Determine the [X, Y] coordinate at the center of the cell enclosing the given text.  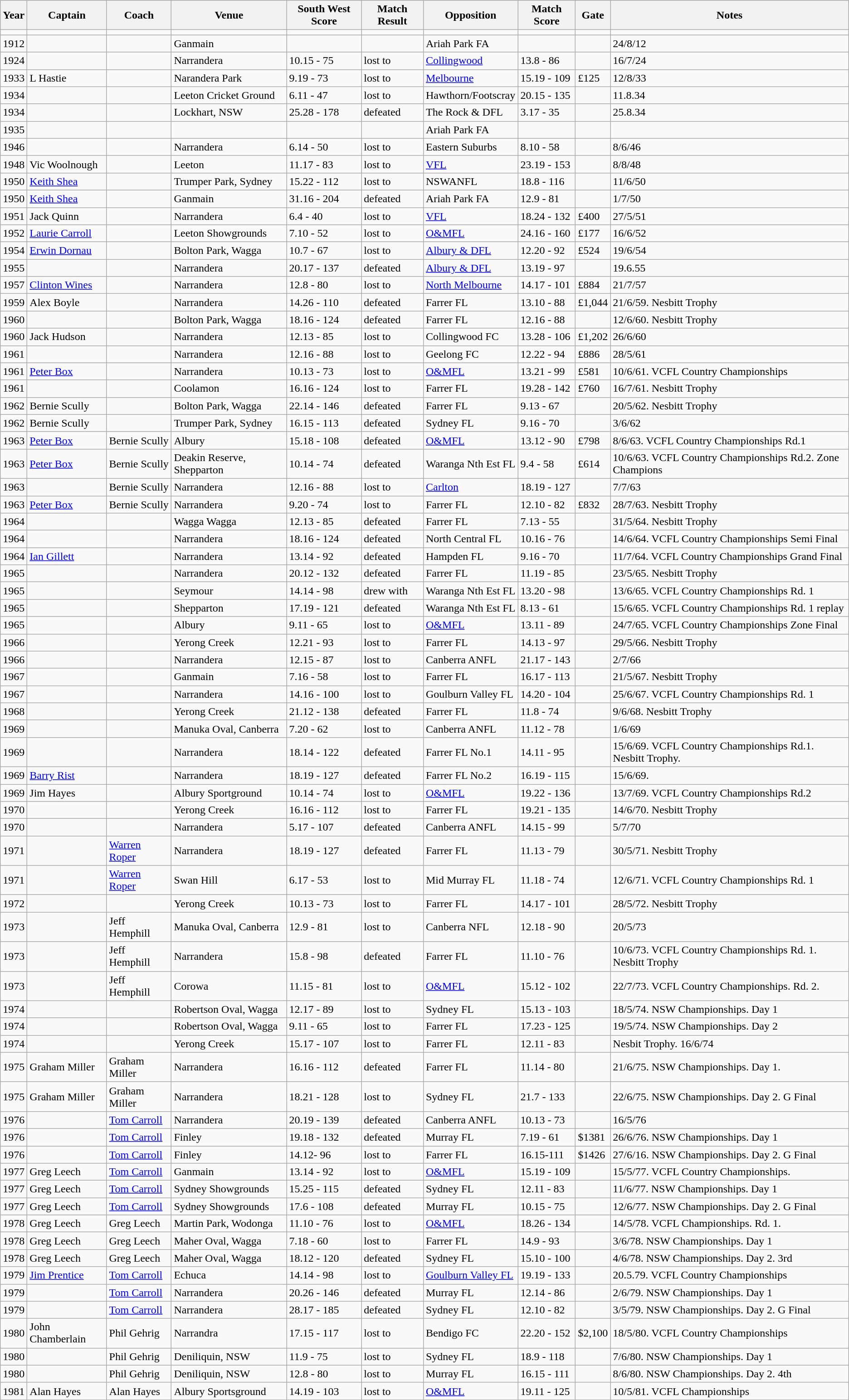
$1426 [593, 1155]
13.11 - 89 [547, 625]
17.23 - 125 [547, 1026]
1948 [14, 164]
13.28 - 106 [547, 337]
Leeton Cricket Ground [229, 95]
12/6/77. NSW Championships. Day 2. G Final [729, 1206]
4/6/78. NSW Championships. Day 2. 3rd [729, 1258]
£1,044 [593, 302]
7.18 - 60 [324, 1241]
16.16 - 124 [324, 389]
£524 [593, 251]
9.4 - 58 [547, 463]
17.6 - 108 [324, 1206]
1935 [14, 130]
11.15 - 81 [324, 986]
14.26 - 110 [324, 302]
20/5/73 [729, 927]
12/8/33 [729, 78]
18/5/80. VCFL Country Championships [729, 1333]
20/5/62. Nesbitt Trophy [729, 406]
11.9 - 75 [324, 1356]
19/6/54 [729, 251]
14.13 - 97 [547, 642]
11.14 - 80 [547, 1067]
1954 [14, 251]
12.14 - 86 [547, 1293]
North Central FL [470, 539]
20.5.79. VCFL Country Championships [729, 1275]
Year [14, 15]
Coach [139, 15]
13/7/69. VCFL Country Championships Rd.2 [729, 793]
19.19 - 133 [547, 1275]
Match Result [393, 15]
11.13 - 79 [547, 851]
20.12 - 132 [324, 574]
9.13 - 67 [547, 406]
Jim Prentice [67, 1275]
The Rock & DFL [470, 112]
8/6/46 [729, 147]
20.15 - 135 [547, 95]
15.10 - 100 [547, 1258]
South West Score [324, 15]
24/7/65. VCFL Country Championships Zone Final [729, 625]
2/7/66 [729, 660]
11/6/77. NSW Championships. Day 1 [729, 1189]
1959 [14, 302]
Jim Hayes [67, 793]
Seymour [229, 591]
21.17 - 143 [547, 660]
18.14 - 122 [324, 752]
Leeton Showgrounds [229, 233]
1981 [14, 1391]
15.25 - 115 [324, 1189]
Melbourne [470, 78]
16/7/61. Nesbitt Trophy [729, 389]
5.17 - 107 [324, 827]
Jack Hudson [67, 337]
15.22 - 112 [324, 181]
7/7/63 [729, 487]
11.17 - 83 [324, 164]
21/6/59. Nesbitt Trophy [729, 302]
18.8 - 116 [547, 181]
£798 [593, 440]
Alex Boyle [67, 302]
Narandera Park [229, 78]
18.9 - 118 [547, 1356]
16.15 - 113 [324, 423]
12/6/60. Nesbitt Trophy [729, 320]
Narrandra [229, 1333]
11.12 - 78 [547, 729]
Laurie Carroll [67, 233]
£125 [593, 78]
15/6/65. VCFL Country Championships Rd. 1 replay [729, 608]
2/6/79. NSW Championships. Day 1 [729, 1293]
18.21 - 128 [324, 1096]
19.6.55 [729, 268]
20.26 - 146 [324, 1293]
28/7/63. Nesbitt Trophy [729, 505]
26/6/76. NSW Championships. Day 1 [729, 1137]
1951 [14, 216]
£760 [593, 389]
Farrer FL No.2 [470, 775]
Coolamon [229, 389]
Hampden FL [470, 556]
Ian Gillett [67, 556]
3/5/79. NSW Championships. Day 2. G Final [729, 1310]
22/6/75. NSW Championships. Day 2. G Final [729, 1096]
13.19 - 97 [547, 268]
8/8/48 [729, 164]
Albury Sportground [229, 793]
11/7/64. VCFL Country Championships Grand Final [729, 556]
3.17 - 35 [547, 112]
3/6/78. NSW Championships. Day 1 [729, 1241]
15/5/77. VCFL Country Championships. [729, 1172]
Wagga Wagga [229, 522]
11.8.34 [729, 95]
12.17 - 89 [324, 1009]
6.11 - 47 [324, 95]
Bendigo FC [470, 1333]
31.16 - 204 [324, 199]
Swan Hill [229, 880]
9/6/68. Nesbitt Trophy [729, 711]
25.28 - 178 [324, 112]
12.22 - 94 [547, 354]
21/6/75. NSW Championships. Day 1. [729, 1067]
$2,100 [593, 1333]
9.19 - 73 [324, 78]
Collingwood [470, 61]
Corowa [229, 986]
Barry Rist [67, 775]
11.18 - 74 [547, 880]
21.12 - 138 [324, 711]
1933 [14, 78]
Vic Woolnough [67, 164]
£1,202 [593, 337]
16/5/76 [729, 1120]
Echuca [229, 1275]
28/5/72. Nesbitt Trophy [729, 904]
North Melbourne [470, 285]
1968 [14, 711]
26/6/60 [729, 337]
Albury Sportsground [229, 1391]
1912 [14, 44]
16.15 - 111 [547, 1374]
23.19 - 153 [547, 164]
Carlton [470, 487]
14.19 - 103 [324, 1391]
1/6/69 [729, 729]
Hawthorn/Footscray [470, 95]
15.18 - 108 [324, 440]
10/6/63. VCFL Country Championships Rd.2. Zone Champions [729, 463]
18.24 - 132 [547, 216]
13.21 - 99 [547, 371]
3/6/62 [729, 423]
10/6/73. VCFL Country Championships Rd. 1. Nesbitt Trophy [729, 957]
14/5/78. VCFL Championships. Rd. 1. [729, 1224]
Jack Quinn [67, 216]
Opposition [470, 15]
14/6/64. VCFL Country Championships Semi Final [729, 539]
1924 [14, 61]
1/7/50 [729, 199]
8/6/63. VCFL Country Championships Rd.1 [729, 440]
17.15 - 117 [324, 1333]
19.28 - 142 [547, 389]
1955 [14, 268]
13.10 - 88 [547, 302]
14.20 - 104 [547, 694]
28.17 - 185 [324, 1310]
13.8 - 86 [547, 61]
7.13 - 55 [547, 522]
11.19 - 85 [547, 574]
16/7/24 [729, 61]
Mid Murray FL [470, 880]
27/6/16. NSW Championships. Day 2. G Final [729, 1155]
16.15-111 [547, 1155]
1957 [14, 285]
Farrer FL No.1 [470, 752]
28/5/61 [729, 354]
10/6/61. VCFL Country Championships [729, 371]
15.17 - 107 [324, 1044]
21/7/57 [729, 285]
1952 [14, 233]
13.12 - 90 [547, 440]
5/7/70 [729, 827]
12.20 - 92 [547, 251]
25.8.34 [729, 112]
NSWANFL [470, 181]
18.26 - 134 [547, 1224]
30/5/71. Nesbitt Trophy [729, 851]
6.4 - 40 [324, 216]
$1381 [593, 1137]
18.12 - 120 [324, 1258]
Nesbit Trophy. 16/6/74 [729, 1044]
17.19 - 121 [324, 608]
9.20 - 74 [324, 505]
16.17 - 113 [547, 677]
20.17 - 137 [324, 268]
7.19 - 61 [547, 1137]
Venue [229, 15]
11/6/50 [729, 181]
10.7 - 67 [324, 251]
19.22 - 136 [547, 793]
14.15 - 99 [547, 827]
Match Score [547, 15]
22.20 - 152 [547, 1333]
8.10 - 58 [547, 147]
12/6/71. VCFL Country Championships Rd. 1 [729, 880]
12.18 - 90 [547, 927]
7.20 - 62 [324, 729]
14.11 - 95 [547, 752]
19.21 - 135 [547, 810]
Clinton Wines [67, 285]
10/5/81. VCFL Championships [729, 1391]
24/8/12 [729, 44]
Leeton [229, 164]
27/5/51 [729, 216]
23/5/65. Nesbitt Trophy [729, 574]
14.9 - 93 [547, 1241]
£884 [593, 285]
Lockhart, NSW [229, 112]
7.10 - 52 [324, 233]
22.14 - 146 [324, 406]
John Chamberlain [67, 1333]
drew with [393, 591]
14.12- 96 [324, 1155]
19/5/74. NSW Championships. Day 2 [729, 1026]
Notes [729, 15]
Shepparton [229, 608]
14/6/70. Nesbitt Trophy [729, 810]
21.7 - 133 [547, 1096]
25/6/67. VCFL Country Championships Rd. 1 [729, 694]
Geelong FC [470, 354]
19.11 - 125 [547, 1391]
15.13 - 103 [547, 1009]
15.8 - 98 [324, 957]
Eastern Suburbs [470, 147]
1972 [14, 904]
Captain [67, 15]
6.14 - 50 [324, 147]
12.21 - 93 [324, 642]
Gate [593, 15]
11.8 - 74 [547, 711]
7.16 - 58 [324, 677]
13.20 - 98 [547, 591]
21/5/67. Nesbitt Trophy [729, 677]
10.16 - 76 [547, 539]
£614 [593, 463]
£886 [593, 354]
8/6/80. NSW Championships. Day 2. 4th [729, 1374]
22/7/73. VCFL Country Championships. Rd. 2. [729, 986]
15/6/69. [729, 775]
16.19 - 115 [547, 775]
1946 [14, 147]
19.18 - 132 [324, 1137]
29/5/66. Nesbitt Trophy [729, 642]
13/6/65. VCFL Country Championships Rd. 1 [729, 591]
24.16 - 160 [547, 233]
15/6/69. VCFL Country Championships Rd.1. Nesbitt Trophy. [729, 752]
31/5/64. Nesbitt Trophy [729, 522]
16/6/52 [729, 233]
£832 [593, 505]
£177 [593, 233]
Deakin Reserve, Shepparton [229, 463]
14.16 - 100 [324, 694]
L Hastie [67, 78]
Collingwood FC [470, 337]
Erwin Dornau [67, 251]
20.19 - 139 [324, 1120]
8.13 - 61 [547, 608]
Canberra NFL [470, 927]
£581 [593, 371]
Martin Park, Wodonga [229, 1224]
15.12 - 102 [547, 986]
12.15 - 87 [324, 660]
18/5/74. NSW Championships. Day 1 [729, 1009]
7/6/80. NSW Championships. Day 1 [729, 1356]
£400 [593, 216]
6.17 - 53 [324, 880]
